Return the (X, Y) coordinate for the center point of the cell that contains the specified text.  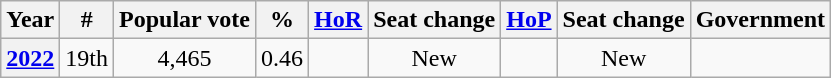
2022 (30, 58)
19th (87, 58)
% (282, 20)
Government (760, 20)
Popular vote (185, 20)
HoR (338, 20)
0.46 (282, 58)
# (87, 20)
Year (30, 20)
4,465 (185, 58)
HoP (529, 20)
